Pinpoint the cell where the given text exists, returning its [x, y] midpoint coordinate. 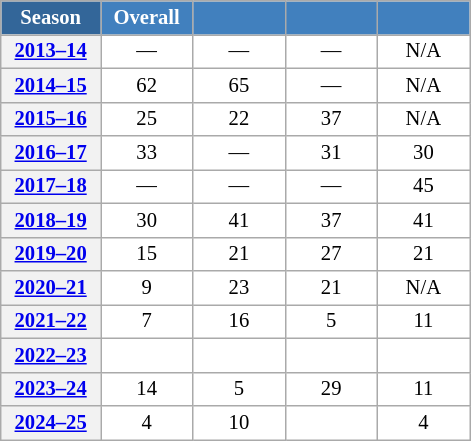
25 [146, 119]
14 [146, 389]
Overall [146, 17]
2019–20 [51, 254]
33 [146, 153]
62 [146, 85]
2017–18 [51, 186]
2016–17 [51, 153]
45 [423, 186]
22 [239, 119]
Season [51, 17]
27 [331, 254]
2015–16 [51, 119]
31 [331, 153]
9 [146, 287]
10 [239, 423]
16 [239, 321]
2013–14 [51, 51]
23 [239, 287]
2018–19 [51, 220]
2023–24 [51, 389]
2014–15 [51, 85]
65 [239, 85]
2024–25 [51, 423]
2022–23 [51, 355]
7 [146, 321]
2020–21 [51, 287]
29 [331, 389]
15 [146, 254]
2021–22 [51, 321]
